From the cell containing the given text, extract its center point as [X, Y] coordinate. 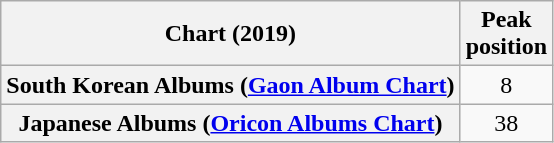
Peakposition [506, 34]
Japanese Albums (Oricon Albums Chart) [230, 123]
8 [506, 85]
South Korean Albums (Gaon Album Chart) [230, 85]
Chart (2019) [230, 34]
38 [506, 123]
